For the text-containing cell, return its midpoint in (X, Y) coordinate format. 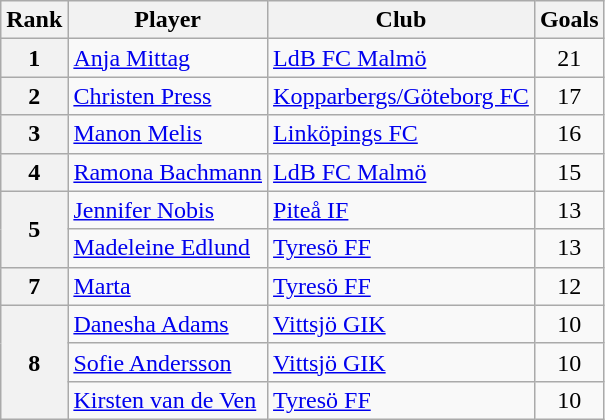
5 (34, 229)
Anja Mittag (168, 58)
Sofie Andersson (168, 362)
Goals (569, 20)
8 (34, 362)
Club (402, 20)
Kirsten van de Ven (168, 400)
2 (34, 96)
21 (569, 58)
17 (569, 96)
12 (569, 286)
Linköpings FC (402, 134)
Madeleine Edlund (168, 248)
Ramona Bachmann (168, 172)
Danesha Adams (168, 324)
15 (569, 172)
Kopparbergs/Göteborg FC (402, 96)
Piteå IF (402, 210)
3 (34, 134)
Marta (168, 286)
Player (168, 20)
4 (34, 172)
1 (34, 58)
Rank (34, 20)
16 (569, 134)
Jennifer Nobis (168, 210)
Christen Press (168, 96)
7 (34, 286)
Manon Melis (168, 134)
